Locate the cell with the specified text and output its [x, y] center coordinate. 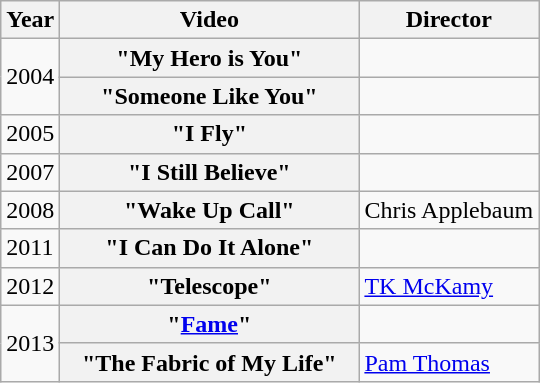
"I Fly" [210, 134]
2004 [30, 77]
2013 [30, 343]
"My Hero is You" [210, 58]
"I Still Believe" [210, 172]
"Someone Like You" [210, 96]
"Telescope" [210, 286]
"Wake Up Call" [210, 210]
"I Can Do It Alone" [210, 248]
2005 [30, 134]
Video [210, 20]
"Fame" [210, 324]
TK McKamy [449, 286]
2011 [30, 248]
Year [30, 20]
Pam Thomas [449, 362]
Director [449, 20]
2012 [30, 286]
Chris Applebaum [449, 210]
"The Fabric of My Life" [210, 362]
2008 [30, 210]
2007 [30, 172]
